From the cell containing the given text, extract its center point as [x, y] coordinate. 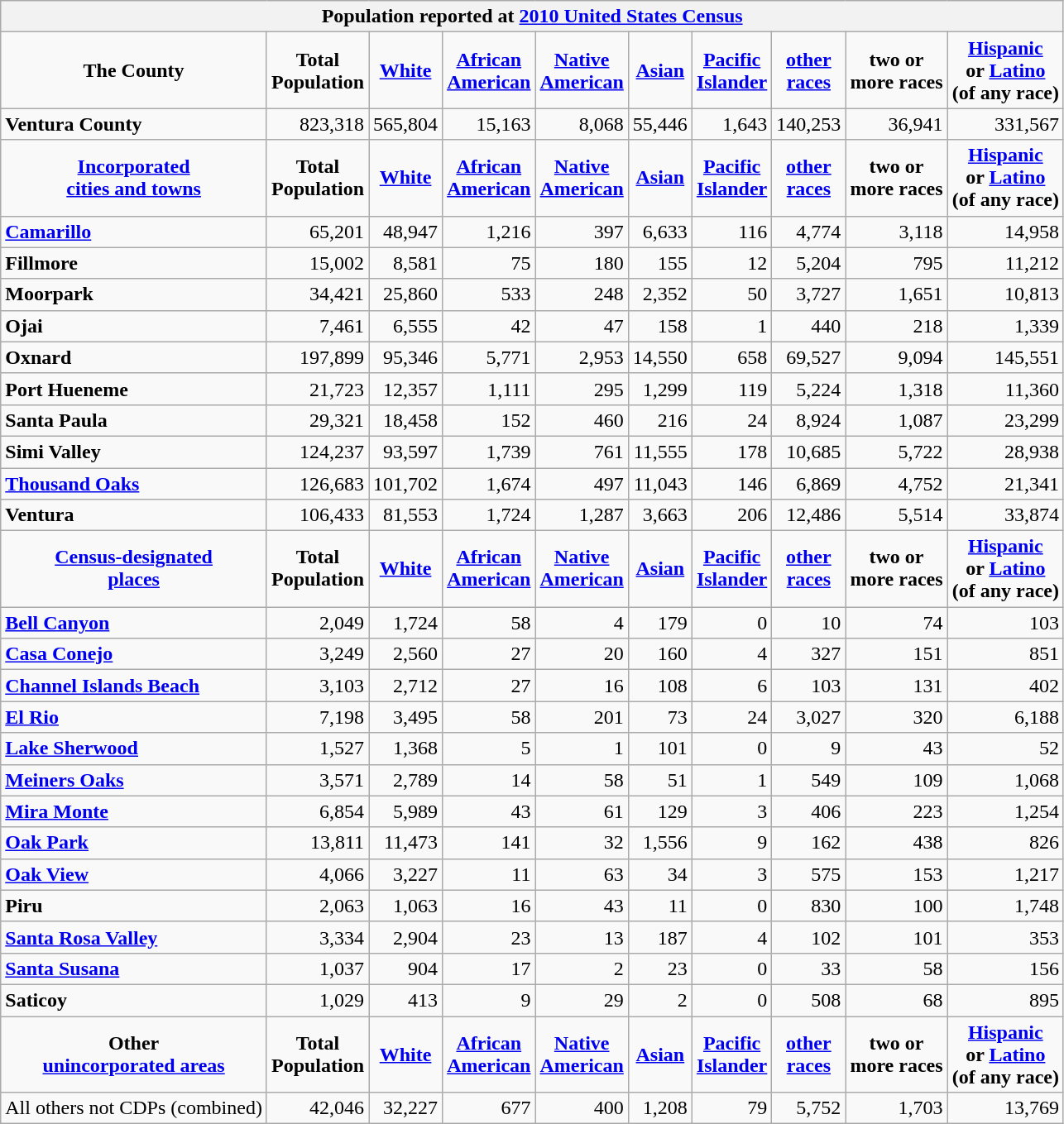
1,527 [318, 749]
1,111 [489, 389]
29 [582, 1000]
1,651 [897, 294]
48,947 [405, 232]
3,103 [318, 686]
1,299 [660, 389]
3,249 [318, 654]
11,043 [660, 484]
32,227 [405, 1108]
3,227 [405, 874]
1,217 [1005, 874]
Ojai [134, 326]
20 [582, 654]
61 [582, 811]
15,002 [318, 263]
102 [809, 937]
830 [809, 906]
Santa Susana [134, 969]
8,924 [809, 420]
Population reported at 2010 United States Census [533, 17]
68 [897, 1000]
5,752 [809, 1108]
11,360 [1005, 389]
Fillmore [134, 263]
145,551 [1005, 357]
2,560 [405, 654]
Census-designatedplaces [134, 569]
9,094 [897, 357]
14,550 [660, 357]
823,318 [318, 124]
131 [897, 686]
50 [731, 294]
Bell Canyon [134, 623]
All others not CDPs (combined) [134, 1108]
Incorporatedcities and towns [134, 178]
81,553 [405, 515]
3,571 [318, 780]
565,804 [405, 124]
Moorpark [134, 294]
21,341 [1005, 484]
3,663 [660, 515]
5,989 [405, 811]
2,352 [660, 294]
109 [897, 780]
160 [660, 654]
21,723 [318, 389]
74 [897, 623]
1,216 [489, 232]
42,046 [318, 1108]
Santa Paula [134, 420]
151 [897, 654]
761 [582, 452]
3,334 [318, 937]
179 [660, 623]
The County [134, 70]
402 [1005, 686]
223 [897, 811]
6 [731, 686]
8,581 [405, 263]
1,063 [405, 906]
28,938 [1005, 452]
331,567 [1005, 124]
216 [660, 420]
14,958 [1005, 232]
Oak View [134, 874]
108 [660, 686]
1,287 [582, 515]
295 [582, 389]
1,703 [897, 1108]
Mira Monte [134, 811]
25,860 [405, 294]
100 [897, 906]
1,037 [318, 969]
5,514 [897, 515]
Casa Conejo [134, 654]
Thousand Oaks [134, 484]
23,299 [1005, 420]
158 [660, 326]
13,811 [318, 843]
2,049 [318, 623]
2,712 [405, 686]
8,068 [582, 124]
93,597 [405, 452]
1,029 [318, 1000]
2,063 [318, 906]
13,769 [1005, 1108]
180 [582, 263]
3,027 [809, 717]
575 [809, 874]
119 [731, 389]
5,771 [489, 357]
248 [582, 294]
497 [582, 484]
Ventura [134, 515]
73 [660, 717]
155 [660, 263]
201 [582, 717]
Camarillo [134, 232]
7,461 [318, 326]
10,813 [1005, 294]
218 [897, 326]
106,433 [318, 515]
320 [897, 717]
6,555 [405, 326]
12,486 [809, 515]
2,953 [582, 357]
33 [809, 969]
14 [489, 780]
146 [731, 484]
18,458 [405, 420]
2,904 [405, 937]
15,163 [489, 124]
Port Hueneme [134, 389]
129 [660, 811]
6,854 [318, 811]
79 [731, 1108]
895 [1005, 1000]
Oak Park [134, 843]
Santa Rosa Valley [134, 937]
Saticoy [134, 1000]
1,368 [405, 749]
327 [809, 654]
206 [731, 515]
178 [731, 452]
5,204 [809, 263]
2,789 [405, 780]
353 [1005, 937]
65,201 [318, 232]
1,739 [489, 452]
1,339 [1005, 326]
549 [809, 780]
460 [582, 420]
904 [405, 969]
116 [731, 232]
95,346 [405, 357]
153 [897, 874]
29,321 [318, 420]
1,674 [489, 484]
52 [1005, 749]
197,899 [318, 357]
33,874 [1005, 515]
5,722 [897, 452]
11,473 [405, 843]
34,421 [318, 294]
4,774 [809, 232]
826 [1005, 843]
1,068 [1005, 780]
13 [582, 937]
1,087 [897, 420]
1,556 [660, 843]
47 [582, 326]
3,118 [897, 232]
3,495 [405, 717]
42 [489, 326]
406 [809, 811]
75 [489, 263]
12,357 [405, 389]
438 [897, 843]
Meiners Oaks [134, 780]
11,555 [660, 452]
63 [582, 874]
1,748 [1005, 906]
162 [809, 843]
1,318 [897, 389]
32 [582, 843]
1,254 [1005, 811]
397 [582, 232]
658 [731, 357]
Ventura County [134, 124]
Otherunincorporated areas [134, 1054]
124,237 [318, 452]
6,869 [809, 484]
51 [660, 780]
12 [731, 263]
156 [1005, 969]
152 [489, 420]
3,727 [809, 294]
Simi Valley [134, 452]
11,212 [1005, 263]
400 [582, 1108]
4,066 [318, 874]
7,198 [318, 717]
126,683 [318, 484]
10 [809, 623]
10,685 [809, 452]
17 [489, 969]
795 [897, 263]
55,446 [660, 124]
1,208 [660, 1108]
Lake Sherwood [134, 749]
6,633 [660, 232]
1,643 [731, 124]
141 [489, 843]
69,527 [809, 357]
Oxnard [134, 357]
851 [1005, 654]
4,752 [897, 484]
413 [405, 1000]
El Rio [134, 717]
Channel Islands Beach [134, 686]
Piru [134, 906]
5,224 [809, 389]
187 [660, 937]
101,702 [405, 484]
140,253 [809, 124]
36,941 [897, 124]
677 [489, 1108]
34 [660, 874]
508 [809, 1000]
533 [489, 294]
6,188 [1005, 717]
440 [809, 326]
5 [489, 749]
